For the text-containing cell, return its midpoint in [X, Y] coordinate format. 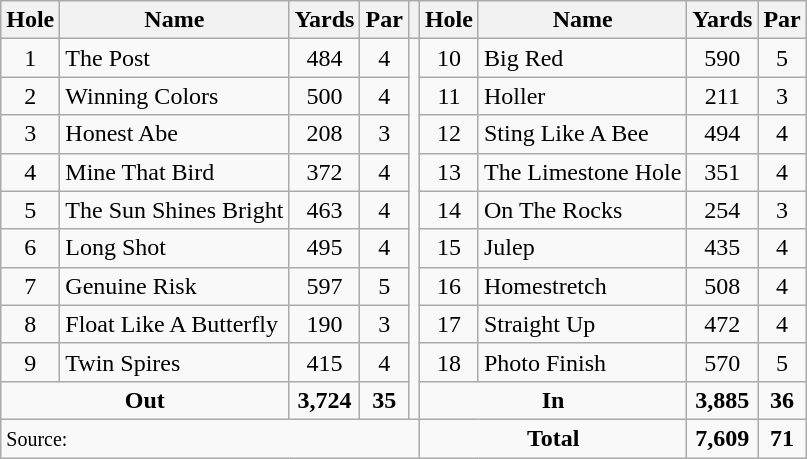
Out [145, 400]
254 [722, 210]
16 [448, 286]
3,724 [324, 400]
Big Red [582, 58]
18 [448, 362]
415 [324, 362]
500 [324, 96]
The Sun Shines Bright [174, 210]
Source: [210, 438]
495 [324, 248]
Holler [582, 96]
Julep [582, 248]
Homestretch [582, 286]
11 [448, 96]
Honest Abe [174, 134]
9 [30, 362]
463 [324, 210]
Float Like A Butterfly [174, 324]
Genuine Risk [174, 286]
8 [30, 324]
372 [324, 172]
Twin Spires [174, 362]
508 [722, 286]
Sting Like A Bee [582, 134]
597 [324, 286]
Winning Colors [174, 96]
13 [448, 172]
15 [448, 248]
190 [324, 324]
351 [722, 172]
484 [324, 58]
14 [448, 210]
211 [722, 96]
590 [722, 58]
Straight Up [582, 324]
7 [30, 286]
435 [722, 248]
Mine That Bird [174, 172]
570 [722, 362]
3,885 [722, 400]
71 [782, 438]
208 [324, 134]
The Post [174, 58]
10 [448, 58]
35 [384, 400]
1 [30, 58]
36 [782, 400]
7,609 [722, 438]
In [552, 400]
12 [448, 134]
2 [30, 96]
472 [722, 324]
494 [722, 134]
The Limestone Hole [582, 172]
On The Rocks [582, 210]
Photo Finish [582, 362]
17 [448, 324]
Long Shot [174, 248]
6 [30, 248]
Total [552, 438]
